Output the (x, y) coordinate of the center of the cell containing the given text.  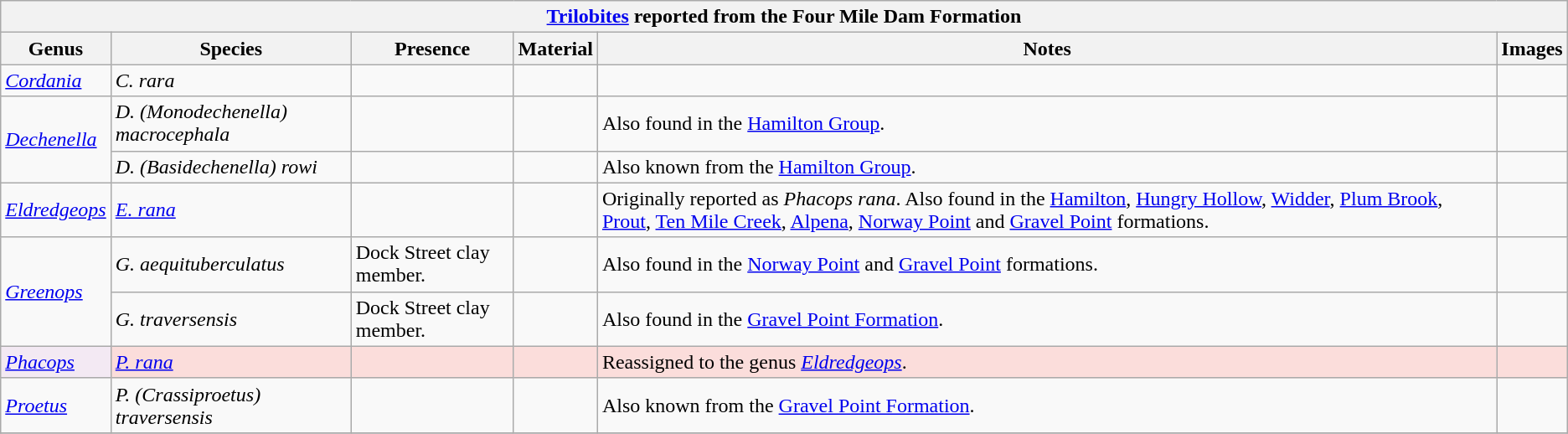
Trilobites reported from the Four Mile Dam Formation (784, 17)
Genus (55, 49)
D. (Basidechenella) rowi (231, 167)
E. rana (231, 209)
Also found in the Hamilton Group. (1047, 124)
Phacops (55, 362)
Eldredgeops (55, 209)
Notes (1047, 49)
P. rana (231, 362)
Material (555, 49)
Species (231, 49)
C. rara (231, 80)
Proetus (55, 406)
Dechenella (55, 139)
Cordania (55, 80)
G. aequituberculatus (231, 265)
Images (1532, 49)
Also known from the Hamilton Group. (1047, 167)
Also found in the Gravel Point Formation. (1047, 318)
D. (Monodechenella) macrocephala (231, 124)
Greenops (55, 292)
P. (Crassiproetus) traversensis (231, 406)
Also known from the Gravel Point Formation. (1047, 406)
Also found in the Norway Point and Gravel Point formations. (1047, 265)
Presence (432, 49)
G. traversensis (231, 318)
Reassigned to the genus Eldredgeops. (1047, 362)
